Capture the cell that displays the provided text and extract its (x, y) central coordinate. 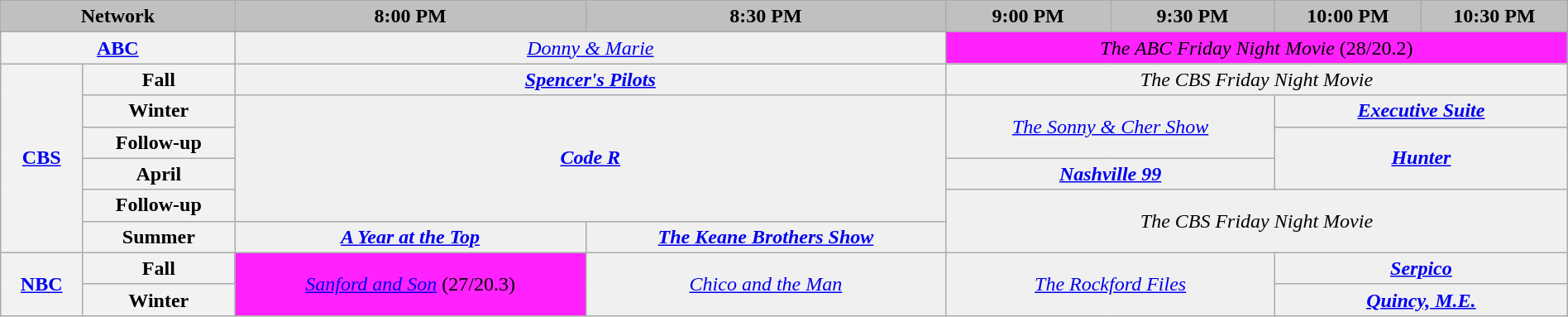
10:30 PM (1494, 17)
Donny & Marie (590, 48)
April (159, 174)
The Sonny & Cher Show (1111, 127)
The Rockford Files (1111, 284)
Executive Suite (1422, 111)
Code R (590, 158)
8:00 PM (410, 17)
9:30 PM (1193, 17)
Quincy, M.E. (1422, 300)
The Keane Brothers Show (766, 237)
Nashville 99 (1111, 174)
9:00 PM (1029, 17)
A Year at the Top (410, 237)
CBS (41, 158)
Sanford and Son (27/20.3) (410, 284)
ABC (117, 48)
Chico and the Man (766, 284)
Serpico (1422, 268)
Network (117, 17)
Spencer's Pilots (590, 79)
10:00 PM (1348, 17)
The ABC Friday Night Movie (28/20.2) (1257, 48)
Hunter (1422, 158)
NBC (41, 284)
Summer (159, 237)
8:30 PM (766, 17)
